Capture the cell that displays the provided text and extract its (x, y) central coordinate. 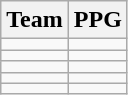
Team (35, 20)
PPG (98, 20)
